Determine the (x, y) coordinate at the center of the cell enclosing the given text.  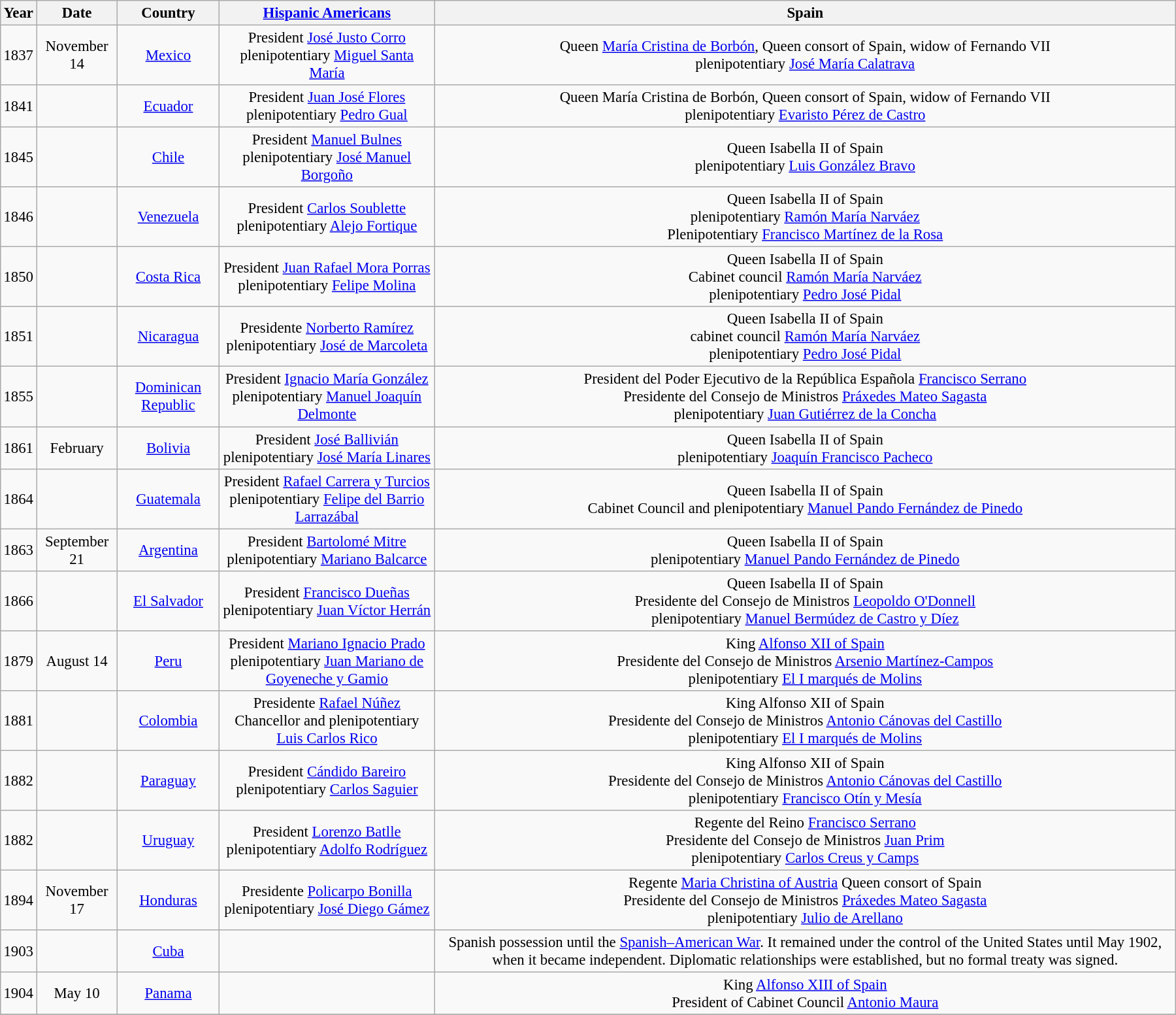
Country (169, 13)
Regente del Reino Francisco SerranoPresidente del Consejo de Ministros Juan Primplenipotentiary Carlos Creus y Camps (805, 840)
Hispanic Americans (327, 13)
Queen Isabella II of Spainplenipotentiary Joaquín Francisco Pacheco (805, 448)
Bolivia (169, 448)
Ecuador (169, 106)
Year (18, 13)
1841 (18, 106)
1850 (18, 277)
Venezuela (169, 217)
Argentina (169, 550)
1861 (18, 448)
El Salvador (169, 601)
Queen Isabella II of Spaincabinet council Ramón María Narváezplenipotentiary Pedro José Pidal (805, 337)
November 14 (77, 56)
Nicaragua (169, 337)
1894 (18, 900)
Mexico (169, 56)
1903 (18, 952)
1881 (18, 721)
Paraguay (169, 780)
1855 (18, 397)
February (77, 448)
Chile (169, 158)
Queen Isabella II of Spainplenipotentiary Manuel Pando Fernández de Pinedo (805, 550)
President Manuel Bulnesplenipotentiary José Manuel Borgoño (327, 158)
May 10 (77, 993)
President José Balliviánplenipotentiary José María Linares (327, 448)
Queen Isabella II of SpainCabinet council Ramón María Narváezplenipotentiary Pedro José Pidal (805, 277)
Costa Rica (169, 277)
1837 (18, 56)
President Juan José Floresplenipotentiary Pedro Gual (327, 106)
1851 (18, 337)
President Cándido Bareiroplenipotentiary Carlos Saguier (327, 780)
Regente Maria Christina of Austria Queen consort of Spain Presidente del Consejo de Ministros Práxedes Mateo Sagastaplenipotentiary Julio de Arellano (805, 900)
Queen María Cristina de Borbón, Queen consort of Spain, widow of Fernando VIIplenipotentiary José María Calatrava (805, 56)
King Alfonso XII of SpainPresidente del Consejo de Ministros Antonio Cánovas del Castilloplenipotentiary El I marqués de Molins (805, 721)
1846 (18, 217)
President Lorenzo Batlleplenipotentiary Adolfo Rodríguez (327, 840)
Spain (805, 13)
1864 (18, 499)
Queen Isabella II of Spainplenipotentiary Luis González Bravo (805, 158)
Guatemala (169, 499)
Queen Isabella II of Spainplenipotentiary Ramón María NarváezPlenipotentiary Francisco Martínez de la Rosa (805, 217)
President Ignacio María Gonzálezplenipotentiary Manuel Joaquín Delmonte (327, 397)
Date (77, 13)
Dominican Republic (169, 397)
Panama (169, 993)
President Francisco Dueñasplenipotentiary Juan Víctor Herrán (327, 601)
Cuba (169, 952)
President Rafael Carrera y Turciosplenipotentiary Felipe del Barrio Larrazábal (327, 499)
Queen Isabella II of SpainCabinet Council and plenipotentiary Manuel Pando Fernández de Pinedo (805, 499)
Presidente Norberto Ramírezplenipotentiary José de Marcoleta (327, 337)
President Mariano Ignacio Pradoplenipotentiary Juan Mariano de Goyeneche y Gamio (327, 661)
President Carlos Soubletteplenipotentiary Alejo Fortique (327, 217)
Colombia (169, 721)
Presidente Rafael NúñezChancellor and plenipotentiary Luis Carlos Rico (327, 721)
1845 (18, 158)
President Juan Rafael Mora Porrasplenipotentiary Felipe Molina (327, 277)
November 17 (77, 900)
1866 (18, 601)
Uruguay (169, 840)
Queen María Cristina de Borbón, Queen consort of Spain, widow of Fernando VIIplenipotentiary Evaristo Pérez de Castro (805, 106)
President José Justo Corroplenipotentiary Miguel Santa María (327, 56)
King Alfonso XII of SpainPresidente del Consejo de Ministros Arsenio Martínez-Camposplenipotentiary El I marqués de Molins (805, 661)
1863 (18, 550)
King Alfonso XIII of SpainPresident of Cabinet Council Antonio Maura (805, 993)
Presidente Policarpo Bonillaplenipotentiary José Diego Gámez (327, 900)
Queen Isabella II of SpainPresidente del Consejo de Ministros Leopoldo O'Donnellplenipotentiary Manuel Bermúdez de Castro y Díez (805, 601)
September 21 (77, 550)
President Bartolomé Mitreplenipotentiary Mariano Balcarce (327, 550)
1879 (18, 661)
King Alfonso XII of SpainPresidente del Consejo de Ministros Antonio Cánovas del Castilloplenipotentiary Francisco Otín y Mesía (805, 780)
August 14 (77, 661)
Peru (169, 661)
Honduras (169, 900)
1904 (18, 993)
